Capture the cell that displays the provided text and extract its [X, Y] central coordinate. 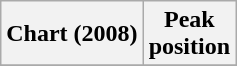
Peakposition [189, 34]
Chart (2008) [72, 34]
